Pinpoint the cell where the given text exists, returning its [x, y] midpoint coordinate. 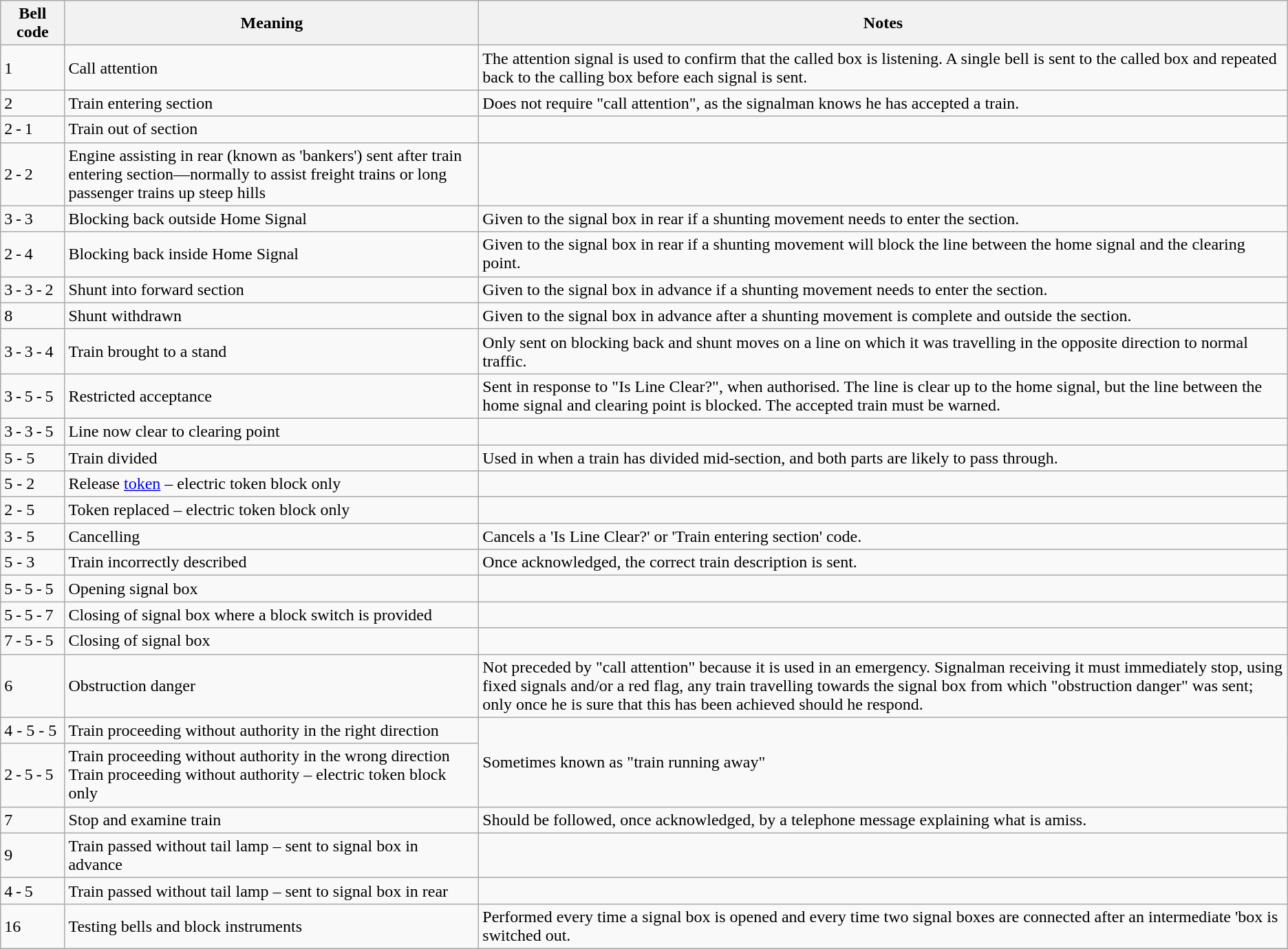
4 - 5 [33, 891]
Shunt withdrawn [272, 316]
Sometimes known as "train running away" [883, 762]
Train proceeding without authority in the right direction [272, 730]
Should be followed, once acknowledged, by a telephone message explaining what is amiss. [883, 820]
Stop and examine train [272, 820]
9 [33, 855]
5 - 5 - 5 [33, 589]
Blocking back outside Home Signal [272, 219]
Shunt into forward section [272, 290]
Given to the signal box in rear if a shunting movement will block the line between the home signal and the clearing point. [883, 254]
Does not require "call attention", as the signalman knows he has accepted a train. [883, 103]
Cancelling [272, 536]
Train proceeding without authority in the wrong directionTrain proceeding without authority – electric token block only [272, 775]
Meaning [272, 23]
3 - 5 - 5 [33, 396]
Line now clear to clearing point [272, 431]
3 - 5 [33, 536]
5 - 5 - 7 [33, 615]
Call attention [272, 67]
Train passed without tail lamp – sent to signal box in advance [272, 855]
2 - 2 [33, 174]
3 - 3 - 5 [33, 431]
4 - 5 - 5 [33, 730]
Cancels a 'Is Line Clear?' or 'Train entering section' code. [883, 536]
Closing of signal box [272, 641]
Opening signal box [272, 589]
Performed every time a signal box is opened and every time two signal boxes are connected after an intermediate 'box is switched out. [883, 926]
Given to the signal box in advance after a shunting movement is complete and outside the section. [883, 316]
5 - 5 [33, 457]
Release token – electric token block only [272, 484]
Given to the signal box in advance if a shunting movement needs to enter the section. [883, 290]
Used in when a train has divided mid-section, and both parts are likely to pass through. [883, 457]
Only sent on blocking back and shunt moves on a line on which it was travelling in the opposite direction to normal traffic. [883, 351]
Restricted acceptance [272, 396]
Bell code [33, 23]
Given to the signal box in rear if a shunting movement needs to enter the section. [883, 219]
Obstruction danger [272, 686]
3 - 3 [33, 219]
7 [33, 820]
5 - 3 [33, 563]
7 - 5 - 5 [33, 641]
3 - 3 - 4 [33, 351]
Train incorrectly described [272, 563]
Once acknowledged, the correct train description is sent. [883, 563]
Train divided [272, 457]
2 - 5 [33, 510]
Blocking back inside Home Signal [272, 254]
2 - 4 [33, 254]
1 [33, 67]
Closing of signal box where a block switch is provided [272, 615]
16 [33, 926]
Token replaced – electric token block only [272, 510]
Train out of section [272, 129]
2 [33, 103]
2 - 5 - 5 [33, 775]
8 [33, 316]
Train brought to a stand [272, 351]
3 - 3 - 2 [33, 290]
Testing bells and block instruments [272, 926]
2 - 1 [33, 129]
Notes [883, 23]
6 [33, 686]
Train entering section [272, 103]
Train passed without tail lamp – sent to signal box in rear [272, 891]
5 - 2 [33, 484]
